Output the (X, Y) coordinate of the center of the cell containing the given text.  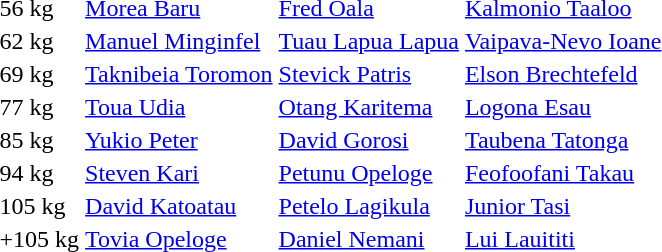
Stevick Patris (368, 74)
Manuel Minginfel (179, 41)
Steven Kari (179, 173)
Petelo Lagikula (368, 206)
Otang Karitema (368, 107)
Tuau Lapua Lapua (368, 41)
Petunu Opeloge (368, 173)
Taknibeia Toromon (179, 74)
David Gorosi (368, 140)
Toua Udia (179, 107)
Yukio Peter (179, 140)
David Katoatau (179, 206)
